Determine the (x, y) coordinate at the center of the cell enclosing the given text.  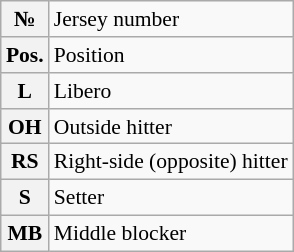
OH (25, 126)
Jersey number (171, 19)
RS (25, 162)
Position (171, 55)
№ (25, 19)
Middle blocker (171, 233)
L (25, 91)
Pos. (25, 55)
Setter (171, 197)
Libero (171, 91)
S (25, 197)
Right-side (opposite) hitter (171, 162)
Outside hitter (171, 126)
MB (25, 233)
